Output the [x, y] coordinate of the center of the cell containing the given text.  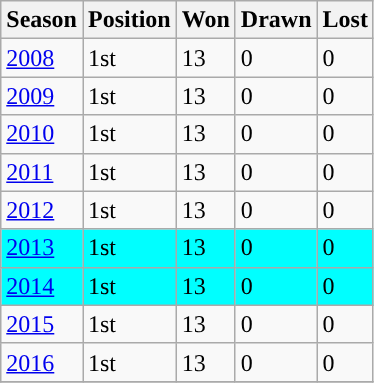
2014 [42, 286]
Won [206, 20]
2009 [42, 96]
Lost [345, 20]
2010 [42, 134]
2008 [42, 58]
2012 [42, 210]
Season [42, 20]
2011 [42, 172]
Drawn [276, 20]
2015 [42, 324]
2013 [42, 248]
2016 [42, 362]
Position [129, 20]
